Extract the (X, Y) coordinate from the center of the cell holding the provided text.  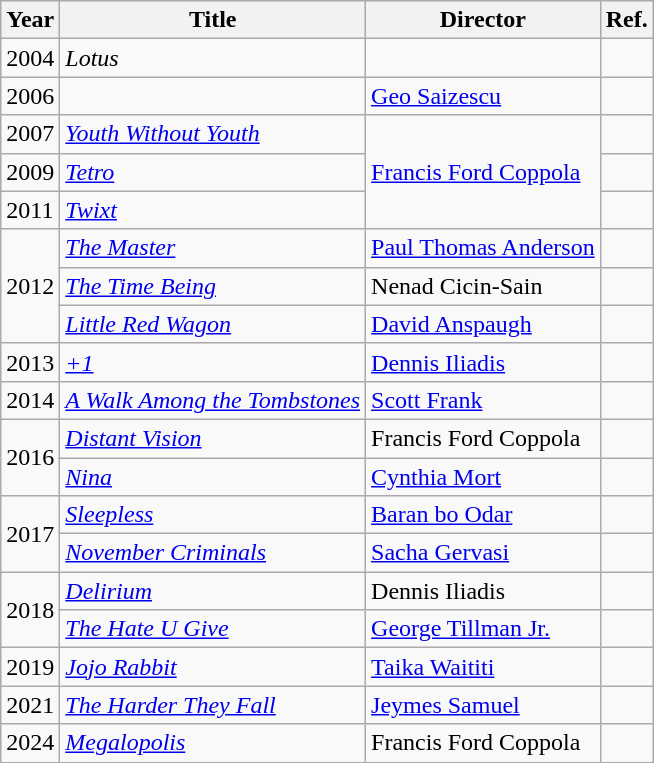
Delirium (213, 591)
2019 (30, 667)
2021 (30, 705)
Distant Vision (213, 438)
Little Red Wagon (213, 324)
Taika Waititi (484, 667)
2024 (30, 743)
Paul Thomas Anderson (484, 248)
Twixt (213, 210)
Nina (213, 477)
2014 (30, 400)
Year (30, 20)
2006 (30, 96)
The Master (213, 248)
2018 (30, 610)
Title (213, 20)
George Tillman Jr. (484, 629)
David Anspaugh (484, 324)
Geo Saizescu (484, 96)
Sleepless (213, 515)
Tetro (213, 172)
The Time Being (213, 286)
Sacha Gervasi (484, 553)
Scott Frank (484, 400)
2013 (30, 362)
2009 (30, 172)
2007 (30, 134)
The Harder They Fall (213, 705)
Nenad Cicin-Sain (484, 286)
2011 (30, 210)
Jeymes Samuel (484, 705)
Cynthia Mort (484, 477)
Megalopolis (213, 743)
Ref. (626, 20)
Lotus (213, 58)
A Walk Among the Tombstones (213, 400)
2016 (30, 457)
2017 (30, 534)
2004 (30, 58)
The Hate U Give (213, 629)
Director (484, 20)
Baran bo Odar (484, 515)
November Criminals (213, 553)
+1 (213, 362)
Jojo Rabbit (213, 667)
2012 (30, 286)
Youth Without Youth (213, 134)
